Detect which cell encompasses the target text, then output its (X, Y) center coordinate. 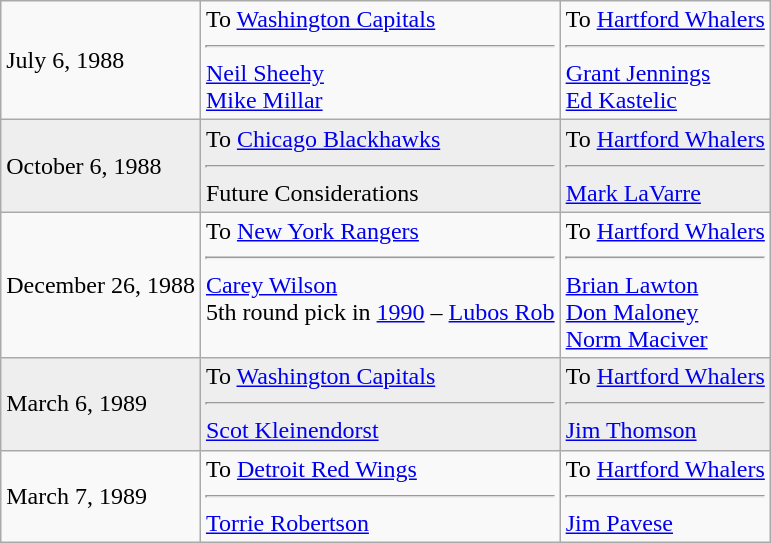
October 6, 1988 (101, 166)
To Hartford WhalersJim Thomson (665, 404)
March 7, 1989 (101, 496)
July 6, 1988 (101, 60)
To Hartford WhalersMark LaVarre (665, 166)
December 26, 1988 (101, 285)
To Chicago BlackhawksFuture Considerations (380, 166)
March 6, 1989 (101, 404)
To Washington CapitalsScot Kleinendorst (380, 404)
To New York RangersCarey Wilson 5th round pick in 1990 – Lubos Rob (380, 285)
To Hartford WhalersJim Pavese (665, 496)
To Detroit Red WingsTorrie Robertson (380, 496)
To Hartford WhalersGrant Jennings Ed Kastelic (665, 60)
To Hartford WhalersBrian Lawton Don Maloney Norm Maciver (665, 285)
To Washington CapitalsNeil Sheehy Mike Millar (380, 60)
